Locate the cell with the specified text and output its (x, y) center coordinate. 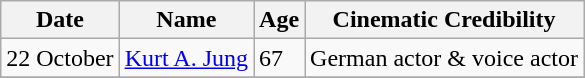
German actor & voice actor (444, 58)
Cinematic Credibility (444, 20)
Date (60, 20)
67 (280, 58)
Name (186, 20)
22 October (60, 58)
Age (280, 20)
Kurt A. Jung (186, 58)
